Return (x, y) of the center of cell containing provided text 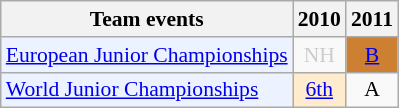
6th (320, 90)
European Junior Championships (147, 55)
NH (320, 55)
2011 (372, 19)
2010 (320, 19)
B (372, 55)
A (372, 90)
World Junior Championships (147, 90)
Team events (147, 19)
